Locate the cell with the specified text and output its (x, y) center coordinate. 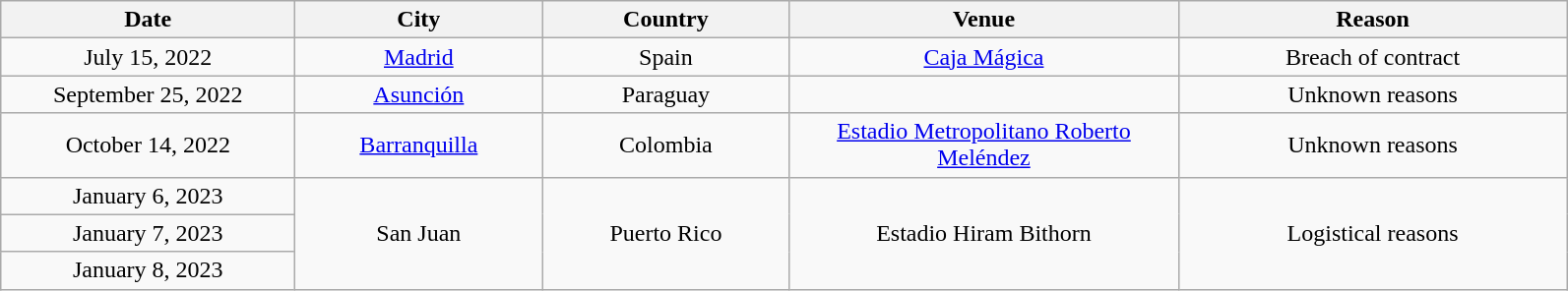
Colombia (665, 145)
Paraguay (665, 94)
July 15, 2022 (148, 57)
Madrid (419, 57)
Barranquilla (419, 145)
Reason (1372, 20)
Estadio Metropolitano Roberto Meléndez (984, 145)
October 14, 2022 (148, 145)
Caja Mágica (984, 57)
January 6, 2023 (148, 196)
Spain (665, 57)
January 7, 2023 (148, 233)
Estadio Hiram Bithorn (984, 233)
Asunción (419, 94)
Breach of contract (1372, 57)
Venue (984, 20)
Country (665, 20)
Logistical reasons (1372, 233)
September 25, 2022 (148, 94)
Puerto Rico (665, 233)
Date (148, 20)
San Juan (419, 233)
City (419, 20)
January 8, 2023 (148, 270)
